Detect which cell encompasses the target text, then output its [x, y] center coordinate. 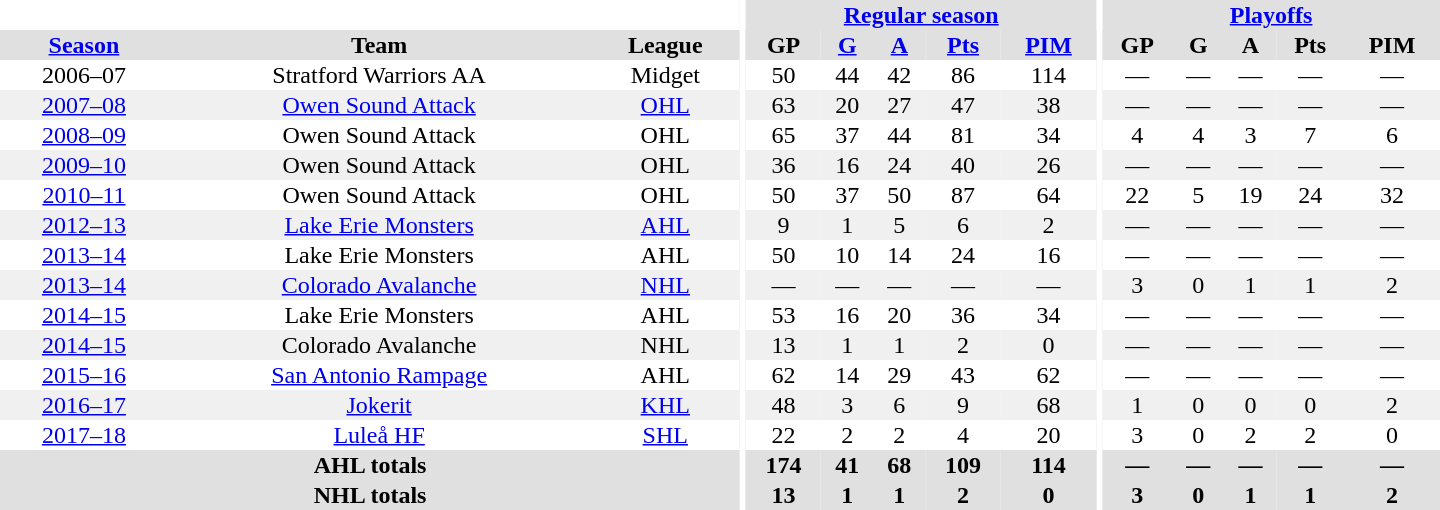
29 [899, 375]
2017–18 [84, 435]
Stratford Warriors AA [380, 75]
2009–10 [84, 165]
Team [380, 45]
86 [962, 75]
Luleå HF [380, 435]
47 [962, 105]
League [665, 45]
81 [962, 135]
2010–11 [84, 195]
Playoffs [1271, 15]
19 [1250, 195]
26 [1049, 165]
64 [1049, 195]
109 [962, 465]
10 [847, 255]
43 [962, 375]
63 [784, 105]
KHL [665, 405]
87 [962, 195]
7 [1310, 135]
Regular season [921, 15]
38 [1049, 105]
32 [1392, 195]
San Antonio Rampage [380, 375]
48 [784, 405]
2008–09 [84, 135]
40 [962, 165]
65 [784, 135]
2016–17 [84, 405]
42 [899, 75]
2015–16 [84, 375]
AHL totals [370, 465]
174 [784, 465]
NHL totals [370, 495]
SHL [665, 435]
Season [84, 45]
2007–08 [84, 105]
Midget [665, 75]
Jokerit [380, 405]
2006–07 [84, 75]
53 [784, 315]
2012–13 [84, 225]
41 [847, 465]
27 [899, 105]
